Detect which cell encompasses the target text, then output its (x, y) center coordinate. 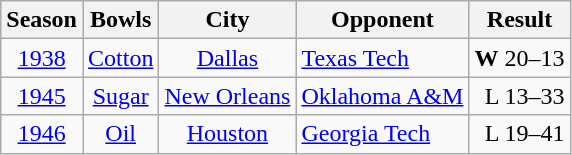
1945 (42, 96)
Sugar (120, 96)
Oklahoma A&M (382, 96)
Result (520, 20)
W 20–13 (520, 58)
City (228, 20)
Cotton (120, 58)
Houston (228, 134)
New Orleans (228, 96)
1938 (42, 58)
Oil (120, 134)
Georgia Tech (382, 134)
L 13–33 (520, 96)
Season (42, 20)
Bowls (120, 20)
L 19–41 (520, 134)
Texas Tech (382, 58)
1946 (42, 134)
Dallas (228, 58)
Opponent (382, 20)
